Provide the [X, Y] coordinate of the cell's center where the given text is located.  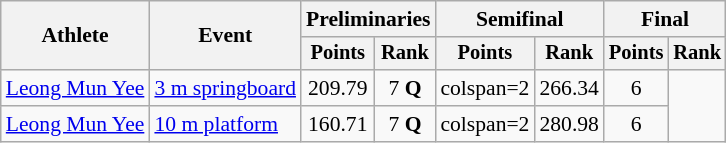
10 m platform [225, 124]
280.98 [568, 124]
Athlete [76, 36]
Semifinal [520, 19]
Preliminaries [368, 19]
Event [225, 36]
209.79 [338, 88]
160.71 [338, 124]
Final [665, 19]
3 m springboard [225, 88]
266.34 [568, 88]
